From the cell containing the given text, extract its center point as (X, Y) coordinate. 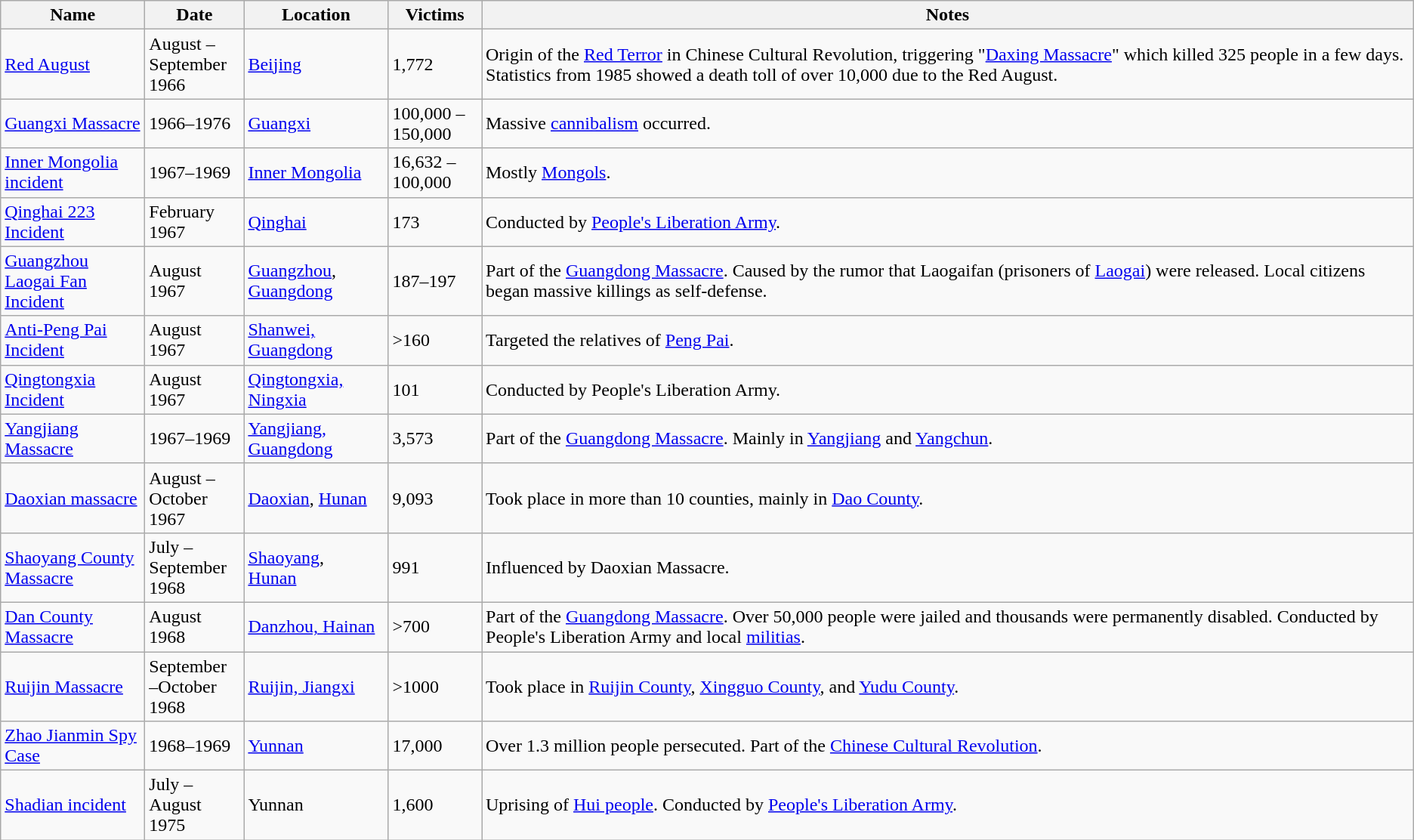
Uprising of Hui people. Conducted by People's Liberation Army. (948, 805)
Qingtongxia, Ningxia (316, 390)
July – August1975 (195, 805)
17,000 (435, 746)
Yangjiang Massacre (73, 438)
Red August (73, 64)
Location (316, 15)
16,632 – 100,000 (435, 172)
Yangjiang, Guangdong (316, 438)
Part of the Guangdong Massacre. Mainly in Yangjiang and Yangchun. (948, 438)
Guangxi Massacre (73, 124)
Beijing (316, 64)
September –October 1968 (195, 686)
1966–1976 (195, 124)
Shanwei, Guangdong (316, 340)
>160 (435, 340)
Shadian incident (73, 805)
Anti-Peng Pai Incident (73, 340)
Dan County Massacre (73, 627)
991 (435, 567)
Daoxian massacre (73, 498)
173 (435, 222)
Massive cannibalism occurred. (948, 124)
9,093 (435, 498)
Victims (435, 15)
101 (435, 390)
August – October1967 (195, 498)
Notes (948, 15)
Shaoyang,Hunan (316, 567)
>1000 (435, 686)
August 1968 (195, 627)
Guangzhou Laogai Fan Incident (73, 281)
Date (195, 15)
Ruijin Massacre (73, 686)
1968–1969 (195, 746)
Qinghai 223 Incident (73, 222)
1,600 (435, 805)
Name (73, 15)
187–197 (435, 281)
Qingtongxia Incident (73, 390)
Guangzhou,Guangdong (316, 281)
August – September 1966 (195, 64)
July – September1968 (195, 567)
100,000 – 150,000 (435, 124)
Inner Mongolia incident (73, 172)
Shaoyang County Massacre (73, 567)
Ruijin, Jiangxi (316, 686)
Danzhou, Hainan (316, 627)
Zhao Jianmin Spy Case (73, 746)
Targeted the relatives of Peng Pai. (948, 340)
February 1967 (195, 222)
Took place in more than 10 counties, mainly in Dao County. (948, 498)
3,573 (435, 438)
Qinghai (316, 222)
Over 1.3 million people persecuted. Part of the Chinese Cultural Revolution. (948, 746)
1,772 (435, 64)
>700 (435, 627)
Influenced by Daoxian Massacre. (948, 567)
Mostly Mongols. (948, 172)
Guangxi (316, 124)
Daoxian, Hunan (316, 498)
Took place in Ruijin County, Xingguo County, and Yudu County. (948, 686)
Inner Mongolia (316, 172)
